Find where the given text appears and provide that cell's center as (x, y) coordinate. 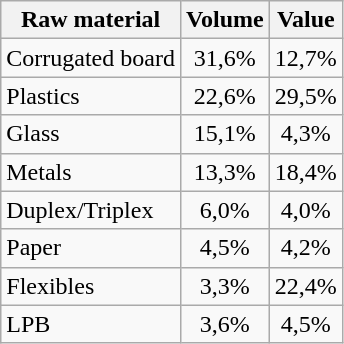
4,0% (306, 210)
Plastics (91, 96)
Corrugated board (91, 58)
Duplex/Triplex (91, 210)
15,1% (224, 134)
12,7% (306, 58)
Metals (91, 172)
6,0% (224, 210)
4,3% (306, 134)
4,2% (306, 248)
22,4% (306, 286)
Paper (91, 248)
Value (306, 20)
18,4% (306, 172)
LPB (91, 324)
29,5% (306, 96)
Flexibles (91, 286)
Raw material (91, 20)
31,6% (224, 58)
Glass (91, 134)
3,3% (224, 286)
13,3% (224, 172)
3,6% (224, 324)
22,6% (224, 96)
Volume (224, 20)
